From the cell containing the given text, extract its center point as (x, y) coordinate. 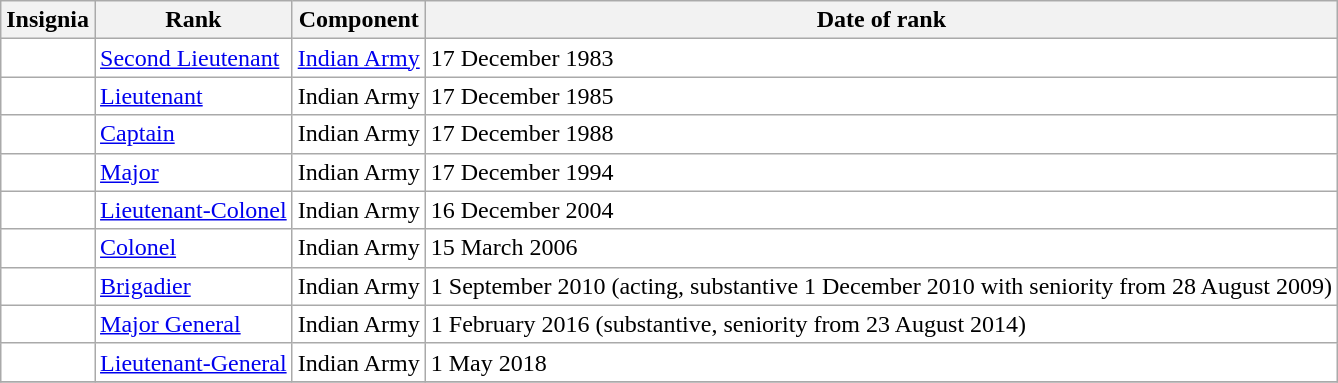
17 December 1994 (881, 172)
17 December 1983 (881, 58)
17 December 1988 (881, 134)
Colonel (194, 248)
Lieutenant-Colonel (194, 210)
Component (358, 20)
Major General (194, 324)
Insignia (48, 20)
1 September 2010 (acting, substantive 1 December 2010 with seniority from 28 August 2009) (881, 286)
16 December 2004 (881, 210)
Rank (194, 20)
Captain (194, 134)
Second Lieutenant (194, 58)
1 May 2018 (881, 362)
Major (194, 172)
1 February 2016 (substantive, seniority from 23 August 2014) (881, 324)
Brigadier (194, 286)
15 March 2006 (881, 248)
Lieutenant-General (194, 362)
Lieutenant (194, 96)
Date of rank (881, 20)
17 December 1985 (881, 96)
